Scan for the cell matching the given text and deliver its (x, y) coordinate at center. 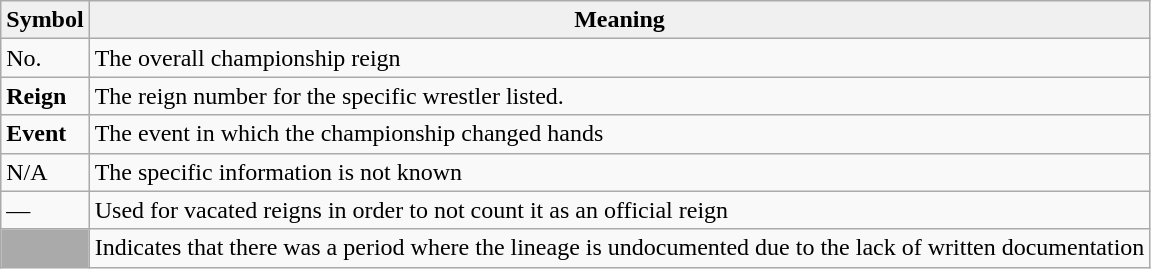
The reign number for the specific wrestler listed. (620, 96)
Reign (45, 96)
Symbol (45, 20)
The event in which the championship changed hands (620, 134)
N/A (45, 172)
Used for vacated reigns in order to not count it as an official reign (620, 210)
— (45, 210)
Meaning (620, 20)
No. (45, 58)
The overall championship reign (620, 58)
Event (45, 134)
Indicates that there was a period where the lineage is undocumented due to the lack of written documentation (620, 248)
The specific information is not known (620, 172)
